Provide the [X, Y] coordinate of the cell's center where the given text is located.  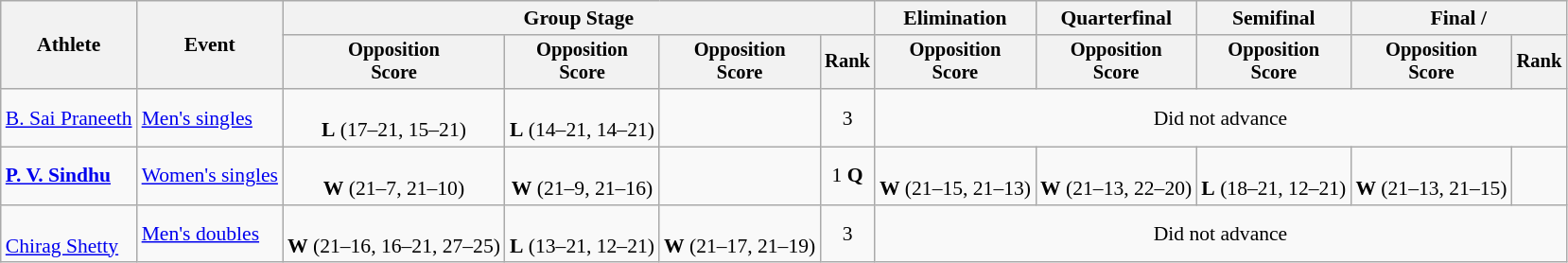
W (21–16, 16–21, 27–25) [393, 235]
Men's singles [210, 117]
W (21–9, 21–16) [583, 176]
L (18–21, 12–21) [1273, 176]
Event [210, 45]
L (17–21, 15–21) [393, 117]
B. Sai Praneeth [69, 117]
W (21–13, 22–20) [1116, 176]
L (13–21, 12–21) [583, 235]
Women's singles [210, 176]
W (21–17, 21–19) [740, 235]
Athlete [69, 45]
Final / [1458, 18]
Semifinal [1273, 18]
Quarterfinal [1116, 18]
1 Q [847, 176]
Men's doubles [210, 235]
W (21–15, 21–13) [955, 176]
Group Stage [579, 18]
W (21–13, 21–15) [1431, 176]
Elimination [955, 18]
W (21–7, 21–10) [393, 176]
L (14–21, 14–21) [583, 117]
Chirag Shetty [69, 235]
P. V. Sindhu [69, 176]
